Provide the [x, y] coordinate of the cell's center where the given text is located.  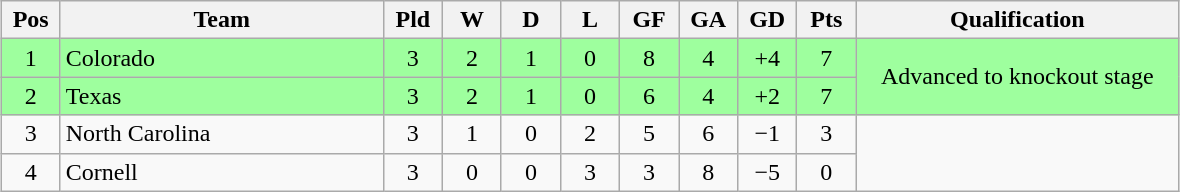
GA [708, 20]
D [530, 20]
North Carolina [222, 134]
Advanced to knockout stage [1018, 77]
Texas [222, 96]
5 [650, 134]
GD [768, 20]
Pld [412, 20]
L [590, 20]
+4 [768, 58]
−1 [768, 134]
W [472, 20]
Cornell [222, 172]
Pts [826, 20]
Qualification [1018, 20]
Team [222, 20]
+2 [768, 96]
Colorado [222, 58]
GF [650, 20]
−5 [768, 172]
Pos [30, 20]
